Capture the cell that displays the provided text and extract its [x, y] central coordinate. 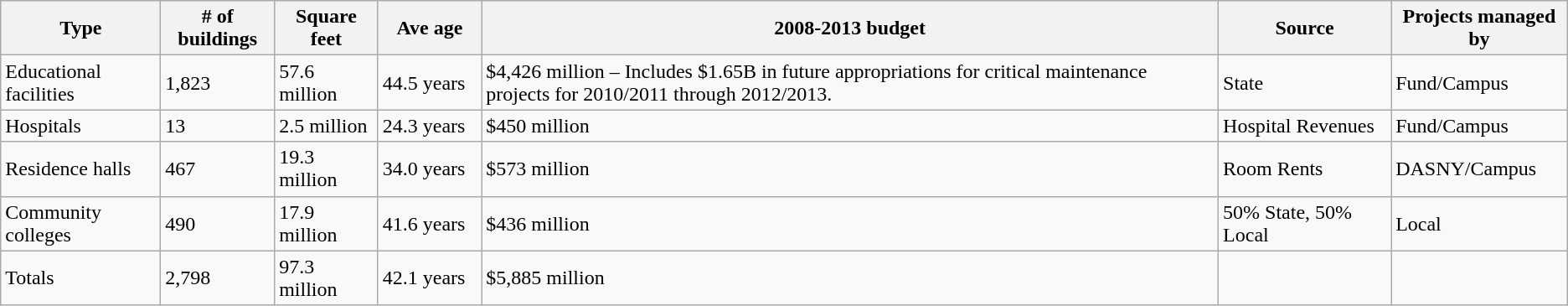
467 [218, 169]
2,798 [218, 278]
$436 million [850, 223]
# of buildings [218, 29]
1,823 [218, 82]
Room Rents [1305, 169]
Square feet [327, 29]
17.9 million [327, 223]
$450 million [850, 126]
Residence halls [80, 169]
Hospitals [80, 126]
Projects managed by [1479, 29]
57.6 million [327, 82]
34.0 years [430, 169]
$5,885 million [850, 278]
State [1305, 82]
Educational facilities [80, 82]
24.3 years [430, 126]
$4,426 million – Includes $1.65B in future appropriations for critical maintenance projects for 2010/2011 through 2012/2013. [850, 82]
Totals [80, 278]
Community colleges [80, 223]
13 [218, 126]
41.6 years [430, 223]
Local [1479, 223]
DASNY/Campus [1479, 169]
42.1 years [430, 278]
44.5 years [430, 82]
$573 million [850, 169]
50% State, 50% Local [1305, 223]
Source [1305, 29]
19.3 million [327, 169]
2.5 million [327, 126]
490 [218, 223]
Type [80, 29]
Hospital Revenues [1305, 126]
Ave age [430, 29]
97.3 million [327, 278]
2008-2013 budget [850, 29]
